Identify which cell holds the provided text, then report its (x, y) central coordinate. 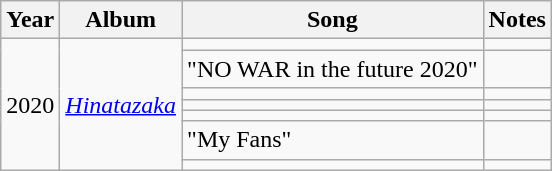
"My Fans" (333, 140)
Hinatazaka (121, 104)
Song (333, 20)
Notes (517, 20)
"NO WAR in the future 2020" (333, 69)
2020 (30, 104)
Album (121, 20)
Year (30, 20)
